Provide the (X, Y) coordinate of the cell's center where the given text is located.  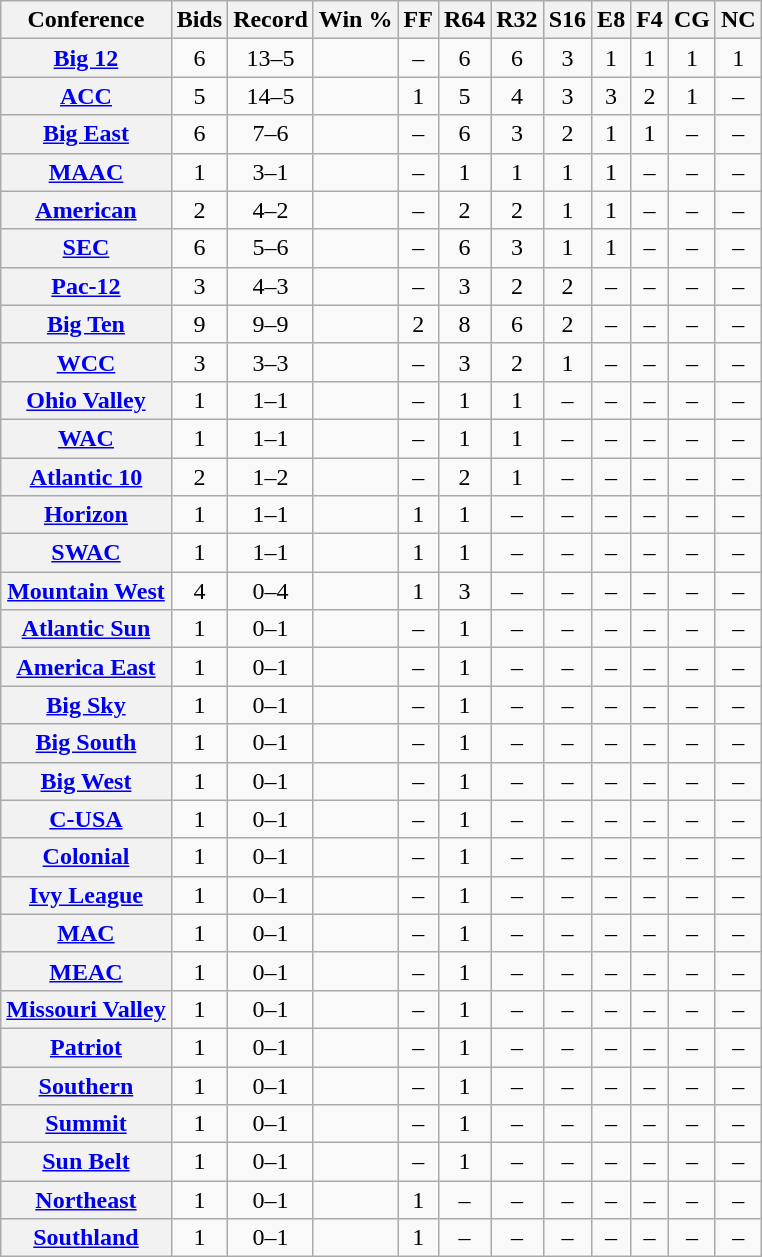
MEAC (86, 971)
Ivy League (86, 895)
S16 (567, 20)
Pac-12 (86, 286)
Record (271, 20)
SWAC (86, 553)
Big South (86, 743)
Big Sky (86, 705)
4–3 (271, 286)
8 (464, 324)
Northeast (86, 1200)
Missouri Valley (86, 1009)
Southland (86, 1238)
E8 (612, 20)
Colonial (86, 857)
Conference (86, 20)
Win % (356, 20)
Big West (86, 781)
1–2 (271, 477)
5–6 (271, 248)
MAC (86, 933)
American (86, 210)
Sun Belt (86, 1162)
3–1 (271, 172)
0–4 (271, 591)
13–5 (271, 58)
WCC (86, 362)
C-USA (86, 819)
Big 12 (86, 58)
Big East (86, 134)
Mountain West (86, 591)
Horizon (86, 515)
4–2 (271, 210)
Atlantic Sun (86, 629)
F4 (650, 20)
7–6 (271, 134)
ACC (86, 96)
Southern (86, 1085)
NC (738, 20)
Atlantic 10 (86, 477)
Ohio Valley (86, 400)
Bids (199, 20)
9–9 (271, 324)
WAC (86, 438)
R64 (464, 20)
Big Ten (86, 324)
FF (418, 20)
Patriot (86, 1047)
R32 (517, 20)
14–5 (271, 96)
SEC (86, 248)
CG (692, 20)
9 (199, 324)
3–3 (271, 362)
MAAC (86, 172)
America East (86, 667)
Summit (86, 1124)
